Output the [x, y] coordinate of the center of the cell containing the given text.  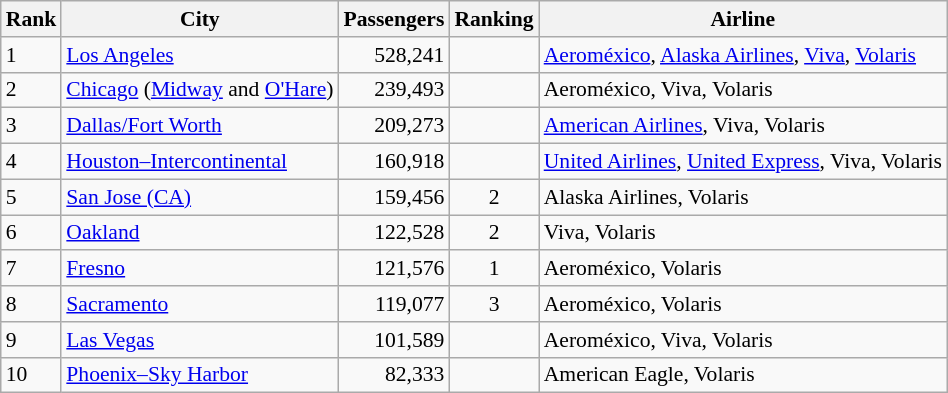
Oakland [200, 233]
101,589 [394, 340]
10 [32, 375]
Alaska Airlines, Volaris [743, 197]
American Eagle, Volaris [743, 375]
160,918 [394, 162]
City [200, 19]
Las Vegas [200, 340]
Ranking [494, 19]
4 [32, 162]
San Jose (CA) [200, 197]
528,241 [394, 55]
6 [32, 233]
Sacramento [200, 304]
209,273 [394, 126]
Dallas/Fort Worth [200, 126]
Viva, Volaris [743, 233]
8 [32, 304]
9 [32, 340]
Chicago (Midway and O'Hare) [200, 90]
239,493 [394, 90]
119,077 [394, 304]
Airline [743, 19]
7 [32, 269]
Passengers [394, 19]
Phoenix–Sky Harbor [200, 375]
121,576 [394, 269]
Los Angeles [200, 55]
Rank [32, 19]
United Airlines, United Express, Viva, Volaris [743, 162]
American Airlines, Viva, Volaris [743, 126]
5 [32, 197]
122,528 [394, 233]
Houston–Intercontinental [200, 162]
159,456 [394, 197]
Aeroméxico, Alaska Airlines, Viva, Volaris [743, 55]
82,333 [394, 375]
Fresno [200, 269]
